From the cell containing the given text, extract its center point as [x, y] coordinate. 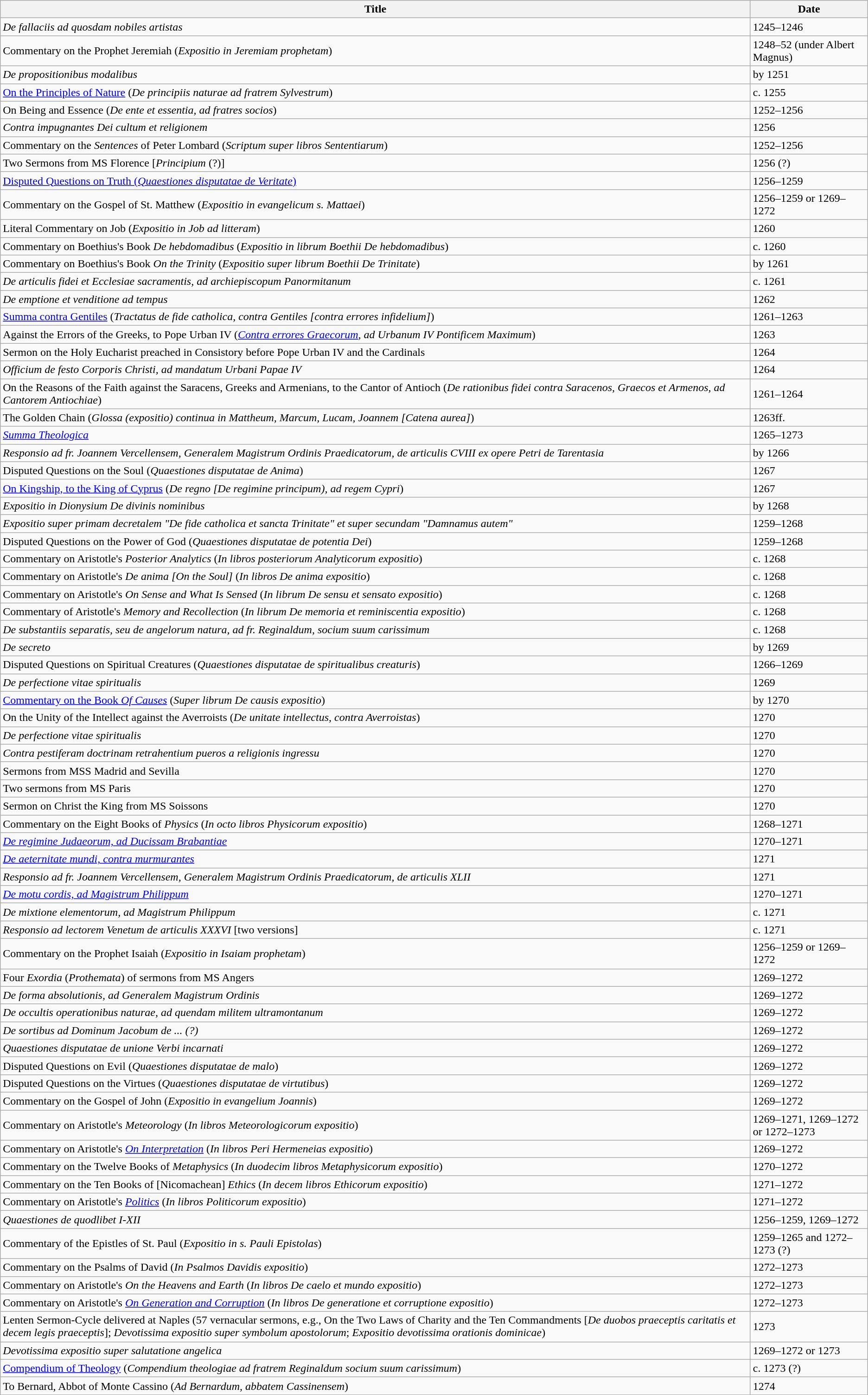
De sortibus ad Dominum Jacobum de ... (?) [376, 1030]
Commentary on Aristotle's Posterior Analytics (In libros posteriorum Analyticorum expositio) [376, 559]
Quaestiones disputatae de unione Verbi incarnati [376, 1048]
De substantiis separatis, seu de angelorum natura, ad fr. Reginaldum, socium suum carissimum [376, 630]
De articulis fidei et Ecclesiae sacramentis, ad archiepiscopum Panormitanum [376, 282]
1260 [809, 228]
by 1270 [809, 700]
1265–1273 [809, 435]
Four Exordia (Prothemata) of sermons from MS Angers [376, 977]
by 1269 [809, 647]
Summa contra Gentiles (Tractatus de fide catholica, contra Gentiles [contra errores infidelium]) [376, 317]
1263ff. [809, 418]
Against the Errors of the Greeks, to Pope Urban IV (Contra errores Graecorum, ad Urbanum IV Pontificem Maximum) [376, 334]
Sermons from MSS Madrid and Sevilla [376, 771]
Commentary on the Prophet Isaiah (Expositio in Isaiam prophetam) [376, 954]
1248–52 (under Albert Magnus) [809, 51]
On Kingship, to the King of Cyprus (De regno [De regimine principum), ad regem Cypri) [376, 488]
by 1266 [809, 453]
Commentary on Aristotle's De anima [On the Soul] (In libros De anima expositio) [376, 577]
Commentary on Boethius's Book De hebdomadibus (Expositio in librum Boethii De hebdomadibus) [376, 246]
De mixtione elementorum, ad Magistrum Philippum [376, 912]
De propositionibus modalibus [376, 75]
1262 [809, 299]
1269–1271, 1269–1272 or 1272–1273 [809, 1125]
1259–1265 and 1272–1273 (?) [809, 1243]
1269 [809, 682]
1256–1259 [809, 180]
c. 1255 [809, 92]
Disputed Questions on Truth (Quaestiones disputatae de Veritate) [376, 180]
Disputed Questions on the Power of God (Quaestiones disputatae de potentia Dei) [376, 541]
Date [809, 9]
Commentary on the Gospel of St. Matthew (Expositio in evangelicum s. Mattaei) [376, 204]
Two sermons from MS Paris [376, 788]
Contra impugnantes Dei cultum et religionem [376, 128]
1274 [809, 1386]
by 1261 [809, 264]
Commentary on the Book Of Causes (Super librum De causis expositio) [376, 700]
Commentary on the Sentences of Peter Lombard (Scriptum super libros Sententiarum) [376, 145]
To Bernard, Abbot of Monte Cassino (Ad Bernardum, abbatem Cassinensem) [376, 1386]
Commentary on the Gospel of John (Expositio in evangelium Joannis) [376, 1101]
by 1268 [809, 506]
De regimine Judaeorum, ad Ducissam Brabantiae [376, 842]
Commentary on the Prophet Jeremiah (Expositio in Jeremiam prophetam) [376, 51]
Responsio ad lectorem Venetum de articulis XXXVI [two versions] [376, 930]
1261–1264 [809, 393]
1245–1246 [809, 27]
Sermon on the Holy Eucharist preached in Consistory before Pope Urban IV and the Cardinals [376, 352]
by 1251 [809, 75]
1270–1272 [809, 1167]
1256 [809, 128]
Compendium of Theology (Compendium theologiae ad fratrem Reginaldum socium suum carissimum) [376, 1368]
Commentary on the Ten Books of [Nicomachean] Ethics (In decem libros Ethicorum expositio) [376, 1184]
De fallaciis ad quosdam nobiles artistas [376, 27]
On the Unity of the Intellect against the Averroists (De unitate intellectus, contra Averroistas) [376, 718]
Expositio super primam decretalem "De fide catholica et sancta Trinitate" et super secundam "Damnamus autem" [376, 523]
Contra pestiferam doctrinam retrahentium pueros a religionis ingressu [376, 753]
1269–1272 or 1273 [809, 1350]
Commentary of Aristotle's Memory and Recollection (In librum De memoria et reminiscentia expositio) [376, 612]
Quaestiones de quodlibet I-XII [376, 1220]
Commentary on Aristotle's Meteorology (In libros Meteorologicorum expositio) [376, 1125]
De secreto [376, 647]
Commentary of the Epistles of St. Paul (Expositio in s. Pauli Epistolas) [376, 1243]
The Golden Chain (Glossa (expositio) continua in Mattheum, Marcum, Lucam, Joannem [Catena aurea]) [376, 418]
1256 (?) [809, 163]
Disputed Questions on Evil (Quaestiones disputatae de malo) [376, 1066]
On Being and Essence (De ente et essentia, ad fratres socios) [376, 110]
1256–1259, 1269–1272 [809, 1220]
De forma absolutionis, ad Generalem Magistrum Ordinis [376, 995]
De motu cordis, ad Magistrum Philippum [376, 894]
Expositio in Dionysium De divinis nominibus [376, 506]
De emptione et venditione ad tempus [376, 299]
1268–1271 [809, 823]
Officium de festo Corporis Christi, ad mandatum Urbani Papae IV [376, 370]
Commentary on Aristotle's On Interpretation (In libros Peri Hermeneias expositio) [376, 1149]
1273 [809, 1327]
On the Principles of Nature (De principiis naturae ad fratrem Sylvestrum) [376, 92]
Commentary on Aristotle's Politics (In libros Politicorum expositio) [376, 1202]
Disputed Questions on the Soul (Quaestiones disputatae de Anima) [376, 470]
Responsio ad fr. Joannem Vercellensem, Generalem Magistrum Ordinis Praedicatorum, de articulis XLII [376, 877]
De aeternitate mundi, contra murmurantes [376, 859]
Commentary on the Psalms of David (In Psalmos Davidis expositio) [376, 1267]
De occultis operationibus naturae, ad quendam militem ultramontanum [376, 1013]
Commentary on Aristotle's On the Heavens and Earth (In libros De caelo et mundo expositio) [376, 1285]
c. 1273 (?) [809, 1368]
Commentary on Aristotle's On Sense and What Is Sensed (In librum De sensu et sensato expositio) [376, 594]
1263 [809, 334]
Devotissima expositio super salutatione angelica [376, 1350]
Commentary on the Eight Books of Physics (In octo libros Physicorum expositio) [376, 823]
1261–1263 [809, 317]
Responsio ad fr. Joannem Vercellensem, Generalem Magistrum Ordinis Praedicatorum, de articulis CVIII ex opere Petri de Tarentasia [376, 453]
Summa Theologica [376, 435]
Commentary on Aristotle's On Generation and Corruption (In libros De generatione et corruptione expositio) [376, 1303]
Commentary on the Twelve Books of Metaphysics (In duodecim libros Metaphysicorum expositio) [376, 1167]
1266–1269 [809, 665]
Disputed Questions on the Virtues (Quaestiones disputatae de virtutibus) [376, 1083]
Literal Commentary on Job (Expositio in Job ad litteram) [376, 228]
Sermon on Christ the King from MS Soissons [376, 806]
c. 1260 [809, 246]
Two Sermons from MS Florence [Principium (?)] [376, 163]
Title [376, 9]
Commentary on Boethius's Book On the Trinity (Expositio super librum Boethii De Trinitate) [376, 264]
Disputed Questions on Spiritual Creatures (Quaestiones disputatae de spiritualibus creaturis) [376, 665]
c. 1261 [809, 282]
